Search for the cell housing the specified text and yield its (X, Y) center coordinate. 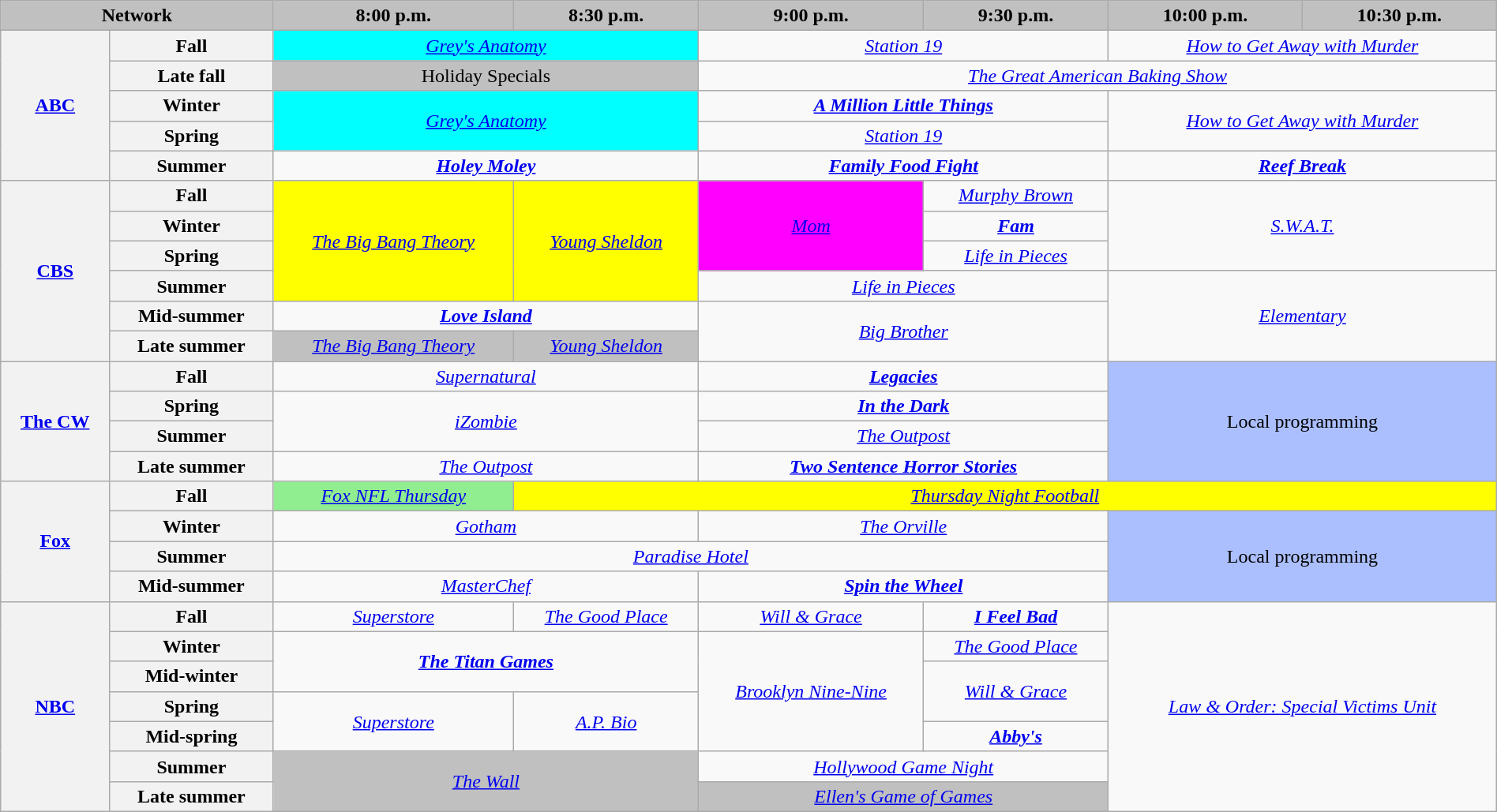
Elementary (1303, 316)
Ellen's Game of Games (903, 796)
The CW (55, 421)
Network (137, 16)
Big Brother (903, 331)
10:30 p.m. (1399, 16)
Abby's (1015, 736)
Holiday Specials (486, 76)
Reef Break (1303, 166)
Mom (812, 226)
Fox (55, 541)
Law & Order: Special Victims Unit (1303, 706)
10:00 p.m. (1206, 16)
9:30 p.m. (1015, 16)
Love Island (486, 316)
Family Food Fight (903, 166)
Mid-winter (191, 676)
Holey Moley (486, 166)
Mid-spring (191, 736)
Supernatural (486, 376)
CBS (55, 271)
The Orville (903, 526)
Paradise Hotel (691, 556)
NBC (55, 706)
Two Sentence Horror Stories (903, 466)
9:00 p.m. (812, 16)
A.P. Bio (606, 721)
Thursday Night Football (1006, 496)
MasterChef (486, 586)
Hollywood Game Night (903, 766)
A Million Little Things (903, 106)
8:00 p.m. (393, 16)
Fox NFL Thursday (393, 496)
The Titan Games (486, 661)
In the Dark (903, 406)
Spin the Wheel (903, 586)
Late fall (191, 76)
S.W.A.T. (1303, 226)
Legacies (903, 376)
8:30 p.m. (606, 16)
ABC (55, 106)
Gotham (486, 526)
I Feel Bad (1015, 616)
Brooklyn Nine-Nine (812, 691)
The Great American Baking Show (1097, 76)
Fam (1015, 226)
iZombie (486, 421)
The Wall (486, 781)
Murphy Brown (1015, 196)
